Determine the (X, Y) coordinate at the center of the cell enclosing the given text.  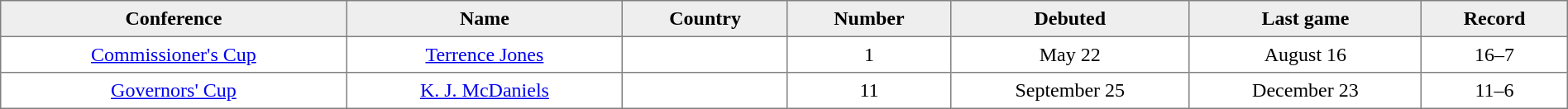
August 16 (1305, 54)
Country (705, 19)
Last game (1305, 19)
K. J. McDaniels (485, 91)
Terrence Jones (485, 54)
16–7 (1494, 54)
11 (868, 91)
Governors' Cup (174, 91)
11–6 (1494, 91)
1 (868, 54)
Conference (174, 19)
Name (485, 19)
Record (1494, 19)
May 22 (1070, 54)
September 25 (1070, 91)
December 23 (1305, 91)
Commissioner's Cup (174, 54)
Debuted (1070, 19)
Number (868, 19)
